Scan for the cell matching the given text and deliver its (X, Y) coordinate at center. 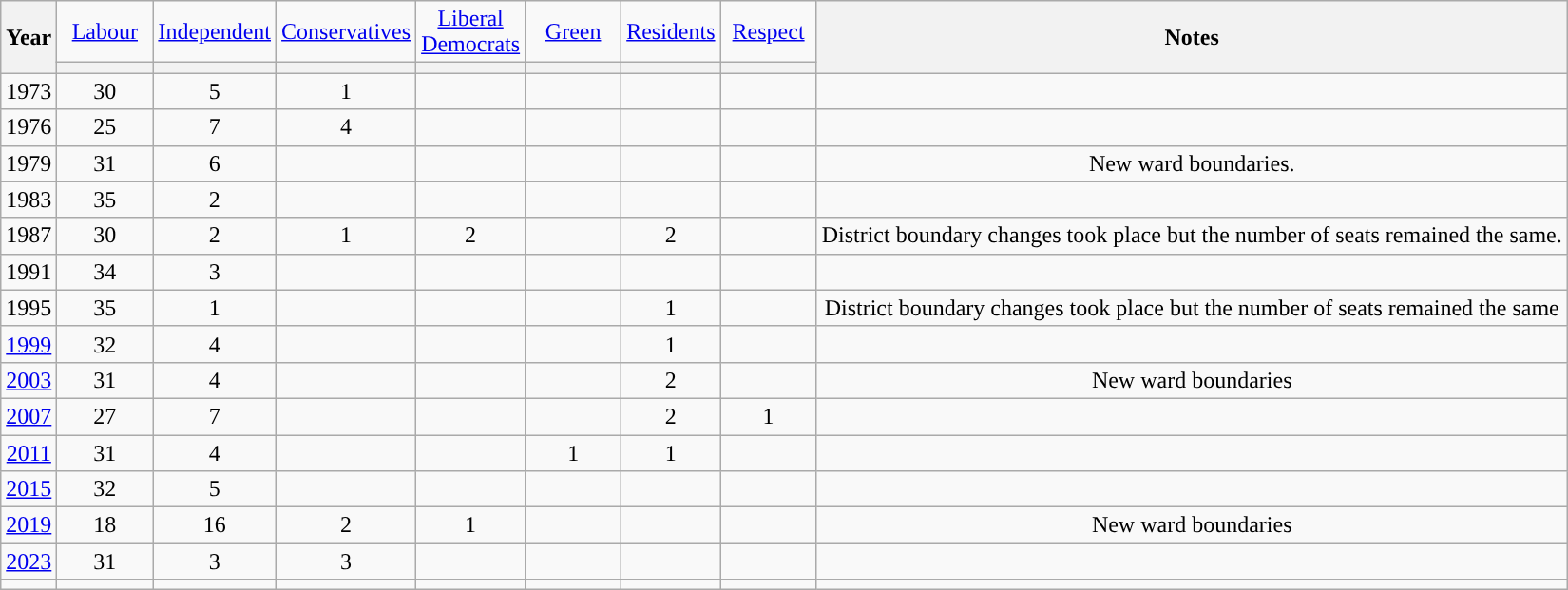
2023 (29, 561)
District boundary changes took place but the number of seats remained the same. (1192, 236)
1976 (29, 127)
Respect (768, 32)
1983 (29, 200)
Year (29, 37)
Residents (671, 32)
Conservatives (346, 32)
Notes (1192, 37)
New ward boundaries. (1192, 163)
27 (105, 416)
1979 (29, 163)
34 (105, 272)
Liberal Democrats (471, 32)
2007 (29, 416)
18 (105, 525)
2011 (29, 453)
16 (215, 525)
1973 (29, 91)
1999 (29, 344)
2019 (29, 525)
2003 (29, 380)
District boundary changes took place but the number of seats remained the same (1192, 308)
Green (574, 32)
6 (215, 163)
1995 (29, 308)
Independent (215, 32)
Labour (105, 32)
1987 (29, 236)
1991 (29, 272)
2015 (29, 489)
25 (105, 127)
